Determine the (x, y) coordinate at the center of the cell enclosing the given text.  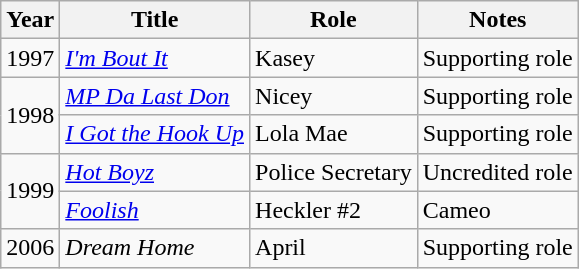
Title (155, 20)
Cameo (498, 210)
Foolish (155, 210)
1997 (30, 58)
Heckler #2 (334, 210)
2006 (30, 248)
Police Secretary (334, 172)
Hot Boyz (155, 172)
1998 (30, 115)
April (334, 248)
Role (334, 20)
Dream Home (155, 248)
I'm Bout It (155, 58)
Kasey (334, 58)
Notes (498, 20)
MP Da Last Don (155, 96)
1999 (30, 191)
I Got the Hook Up (155, 134)
Lola Mae (334, 134)
Uncredited role (498, 172)
Nicey (334, 96)
Year (30, 20)
